Output the [x, y] coordinate of the center of the cell containing the given text.  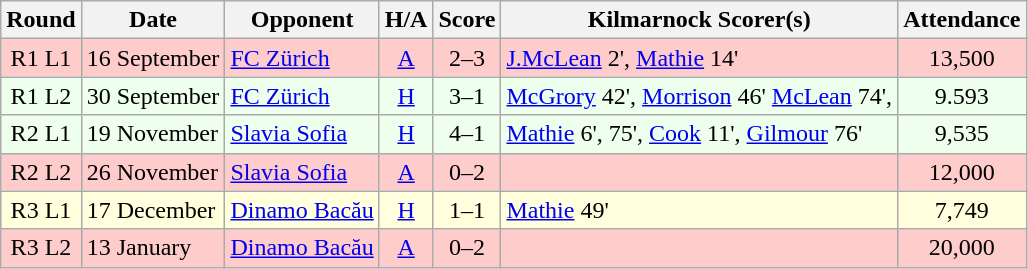
1–1 [467, 210]
4–1 [467, 134]
R1 L1 [41, 58]
16 September [153, 58]
Round [41, 20]
R1 L2 [41, 96]
J.McLean 2', Mathie 14' [700, 58]
Score [467, 20]
Date [153, 20]
30 September [153, 96]
Opponent [302, 20]
20,000 [962, 248]
McGrory 42', Morrison 46' McLean 74', [700, 96]
Attendance [962, 20]
2–3 [467, 58]
R2 L2 [41, 172]
Mathie 6', 75', Cook 11', Gilmour 76' [700, 134]
R2 L1 [41, 134]
26 November [153, 172]
R3 L1 [41, 210]
R3 L2 [41, 248]
Kilmarnock Scorer(s) [700, 20]
H/A [406, 20]
3–1 [467, 96]
13 January [153, 248]
12,000 [962, 172]
13,500 [962, 58]
9,535 [962, 134]
7,749 [962, 210]
17 December [153, 210]
Mathie 49' [700, 210]
19 November [153, 134]
9.593 [962, 96]
